Search for the cell housing the specified text and yield its (X, Y) center coordinate. 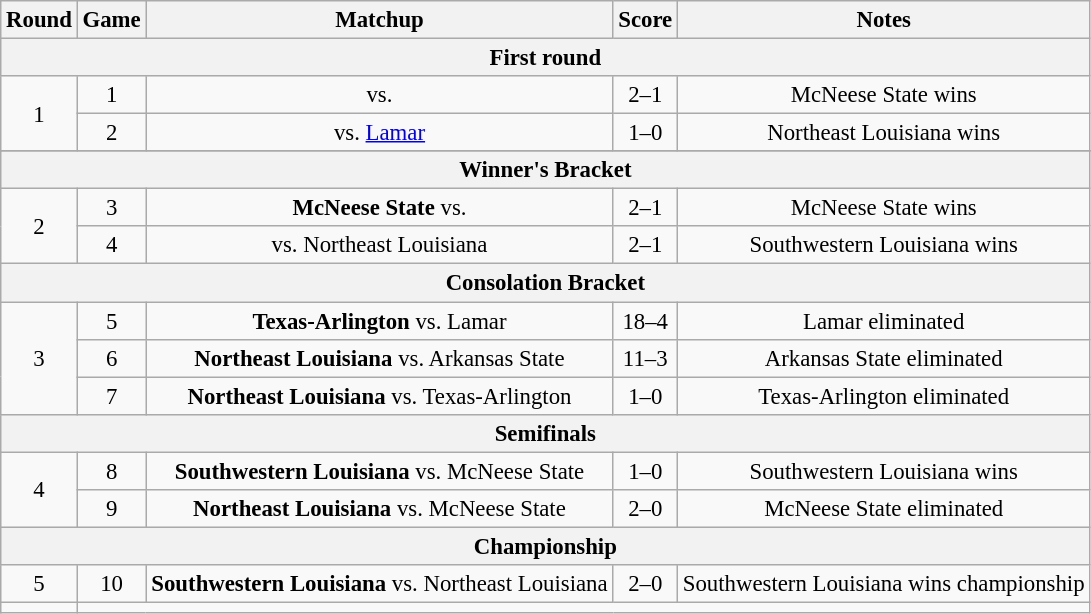
Lamar eliminated (884, 321)
Southwestern Louisiana wins championship (884, 584)
Northeast Louisiana vs. Texas-Arlington (380, 396)
18–4 (646, 321)
Arkansas State eliminated (884, 358)
Semifinals (546, 433)
vs. (380, 95)
vs. Lamar (380, 133)
8 (112, 471)
Northeast Louisiana vs. McNeese State (380, 509)
Winner's Bracket (546, 170)
vs. Northeast Louisiana (380, 245)
Consolation Bracket (546, 283)
Texas-Arlington vs. Lamar (380, 321)
Southwestern Louisiana vs. McNeese State (380, 471)
Round (39, 20)
9 (112, 509)
McNeese State eliminated (884, 509)
Notes (884, 20)
Score (646, 20)
7 (112, 396)
Southwestern Louisiana vs. Northeast Louisiana (380, 584)
Championship (546, 546)
Texas-Arlington eliminated (884, 396)
McNeese State vs. (380, 208)
Northeast Louisiana wins (884, 133)
First round (546, 58)
Matchup (380, 20)
10 (112, 584)
Northeast Louisiana vs. Arkansas State (380, 358)
6 (112, 358)
Game (112, 20)
11–3 (646, 358)
